From the cell containing the given text, extract its center point as (X, Y) coordinate. 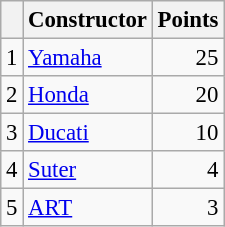
Points (188, 20)
10 (188, 133)
Yamaha (88, 58)
ART (88, 208)
Constructor (88, 20)
Suter (88, 170)
5 (12, 208)
25 (188, 58)
Ducati (88, 133)
2 (12, 95)
1 (12, 58)
20 (188, 95)
Honda (88, 95)
